From the cell containing the given text, extract its center point as [x, y] coordinate. 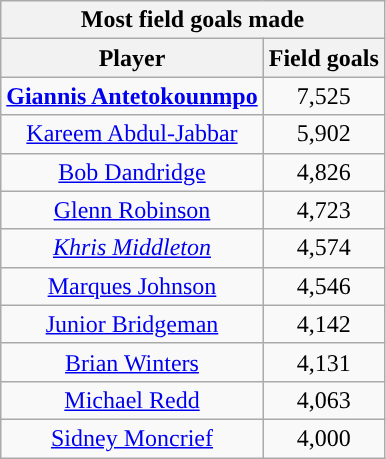
Brian Winters [132, 362]
Kareem Abdul-Jabbar [132, 134]
4,000 [324, 438]
4,574 [324, 248]
4,723 [324, 210]
Player [132, 58]
7,525 [324, 96]
Bob Dandridge [132, 172]
Sidney Moncrief [132, 438]
Field goals [324, 58]
5,902 [324, 134]
4,142 [324, 324]
Glenn Robinson [132, 210]
4,063 [324, 400]
Michael Redd [132, 400]
4,546 [324, 286]
Marques Johnson [132, 286]
Most field goals made [193, 20]
Giannis Antetokounmpo [132, 96]
Junior Bridgeman [132, 324]
4,826 [324, 172]
Khris Middleton [132, 248]
4,131 [324, 362]
